Output the [X, Y] coordinate of the center of the cell containing the given text.  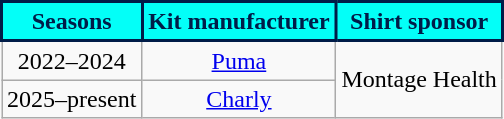
2022–2024 [72, 60]
Kit manufacturer [239, 22]
2025–present [72, 99]
Charly [239, 99]
Puma [239, 60]
Seasons [72, 22]
Shirt sponsor [419, 22]
Montage Health [419, 80]
